Scan for the cell matching the given text and deliver its (X, Y) coordinate at center. 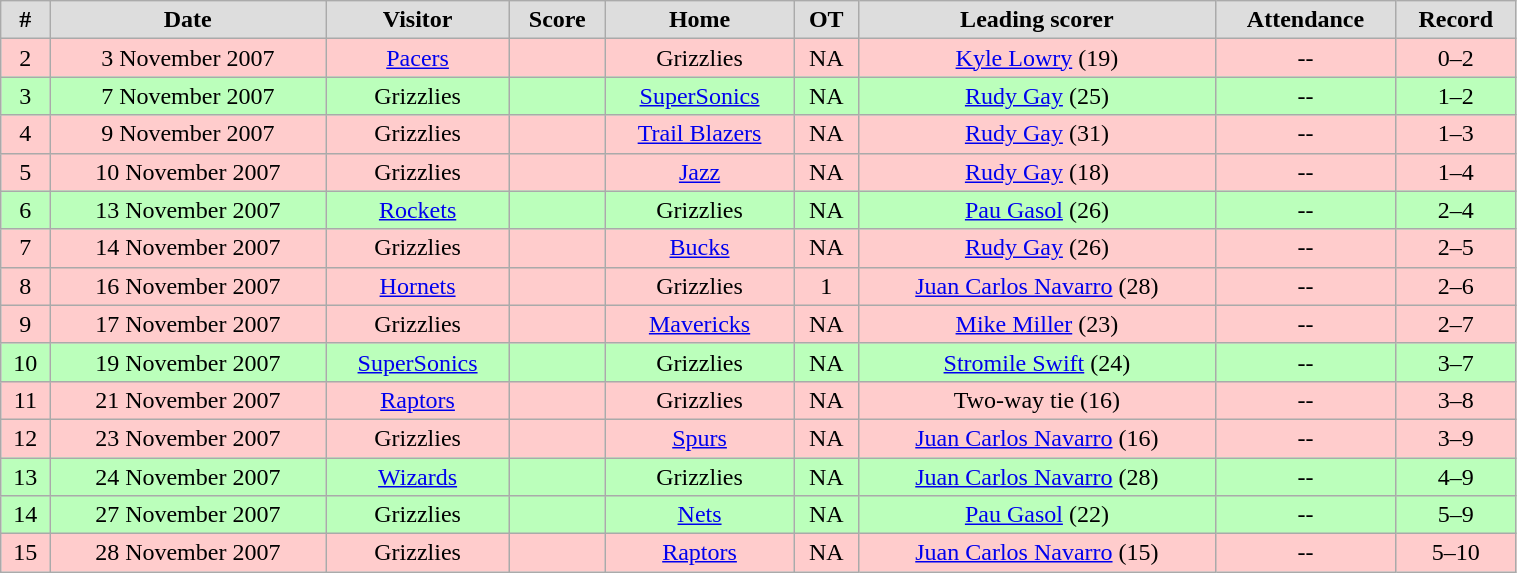
Rudy Gay (18) (1036, 172)
Rudy Gay (25) (1036, 96)
Rockets (418, 210)
OT (826, 20)
3 (26, 96)
1–4 (1456, 172)
Nets (700, 515)
19 November 2007 (188, 362)
12 (26, 438)
5–10 (1456, 553)
14 (26, 515)
Juan Carlos Navarro (16) (1036, 438)
2 (26, 58)
Trail Blazers (700, 134)
Jazz (700, 172)
Two-way tie (16) (1036, 400)
Bucks (700, 248)
2–5 (1456, 248)
Juan Carlos Navarro (15) (1036, 553)
23 November 2007 (188, 438)
4–9 (1456, 477)
Date (188, 20)
10 November 2007 (188, 172)
13 (26, 477)
Leading scorer (1036, 20)
8 (26, 286)
28 November 2007 (188, 553)
2–6 (1456, 286)
Rudy Gay (26) (1036, 248)
5 (26, 172)
15 (26, 553)
5–9 (1456, 515)
# (26, 20)
Kyle Lowry (19) (1036, 58)
1 (826, 286)
6 (26, 210)
2–4 (1456, 210)
24 November 2007 (188, 477)
Hornets (418, 286)
Wizards (418, 477)
Mike Miller (23) (1036, 324)
Record (1456, 20)
9 (26, 324)
Attendance (1305, 20)
9 November 2007 (188, 134)
Stromile Swift (24) (1036, 362)
Pau Gasol (26) (1036, 210)
13 November 2007 (188, 210)
3 November 2007 (188, 58)
16 November 2007 (188, 286)
14 November 2007 (188, 248)
1–2 (1456, 96)
Rudy Gay (31) (1036, 134)
3–7 (1456, 362)
Home (700, 20)
Score (558, 20)
2–7 (1456, 324)
10 (26, 362)
7 (26, 248)
11 (26, 400)
Spurs (700, 438)
0–2 (1456, 58)
27 November 2007 (188, 515)
Visitor (418, 20)
1–3 (1456, 134)
Pacers (418, 58)
3–8 (1456, 400)
17 November 2007 (188, 324)
3–9 (1456, 438)
4 (26, 134)
Pau Gasol (22) (1036, 515)
Mavericks (700, 324)
21 November 2007 (188, 400)
7 November 2007 (188, 96)
